Pinpoint the cell where the given text exists, returning its (x, y) midpoint coordinate. 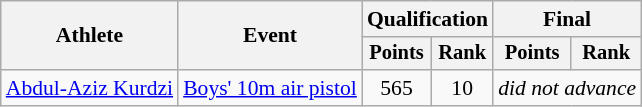
did not advance (567, 88)
Final (567, 19)
Qualification (428, 19)
Athlete (90, 36)
Event (270, 36)
Abdul-Aziz Kurdzi (90, 88)
10 (462, 88)
565 (396, 88)
Boys' 10m air pistol (270, 88)
